Detect which cell encompasses the target text, then output its (X, Y) center coordinate. 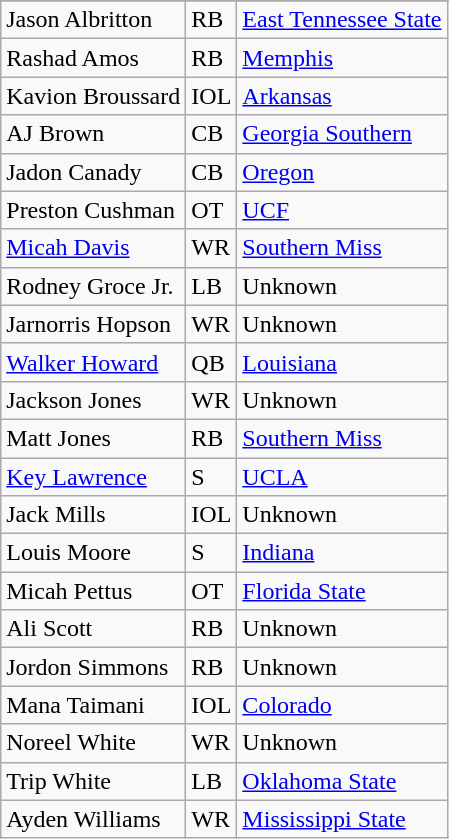
Ali Scott (94, 629)
Jackson Jones (94, 400)
Matt Jones (94, 438)
Jarnorris Hopson (94, 324)
UCLA (342, 477)
Jason Albritton (94, 20)
Louis Moore (94, 553)
UCF (342, 210)
Micah Pettus (94, 591)
QB (212, 362)
AJ Brown (94, 134)
Arkansas (342, 96)
Walker Howard (94, 362)
Jordon Simmons (94, 667)
Oklahoma State (342, 781)
Jadon Canady (94, 172)
Key Lawrence (94, 477)
Micah Davis (94, 248)
Colorado (342, 705)
Preston Cushman (94, 210)
Trip White (94, 781)
Mississippi State (342, 819)
East Tennessee State (342, 20)
Noreel White (94, 743)
Mana Taimani (94, 705)
Georgia Southern (342, 134)
Jack Mills (94, 515)
Rashad Amos (94, 58)
Rodney Groce Jr. (94, 286)
Oregon (342, 172)
Louisiana (342, 362)
Ayden Williams (94, 819)
Indiana (342, 553)
Florida State (342, 591)
Memphis (342, 58)
Kavion Broussard (94, 96)
